Detect which cell encompasses the target text, then output its (x, y) center coordinate. 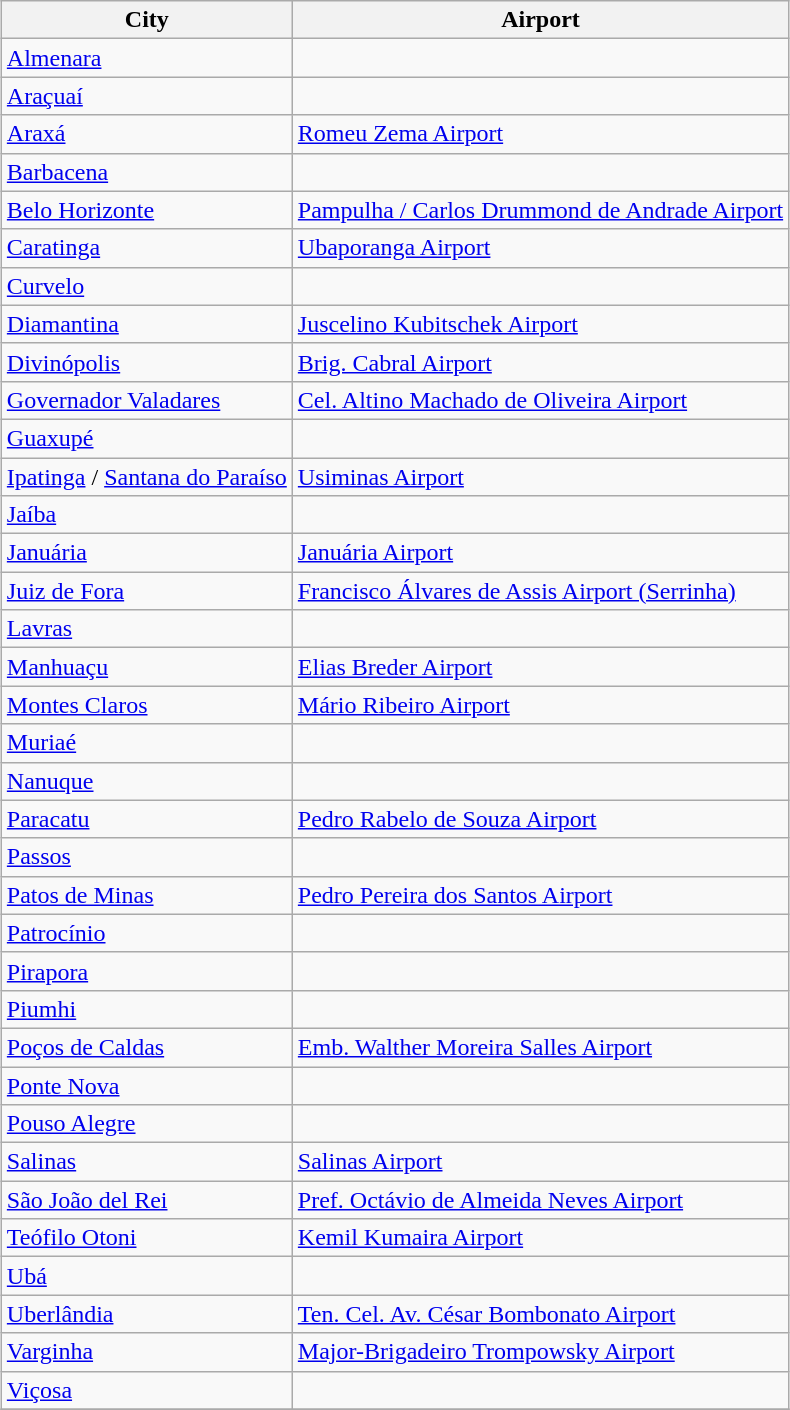
Lavras (146, 629)
Patrocínio (146, 933)
Divinópolis (146, 362)
Pirapora (146, 971)
Juscelino Kubitschek Airport (540, 324)
Belo Horizonte (146, 210)
Januária (146, 553)
Pref. Octávio de Almeida Neves Airport (540, 1200)
Salinas (146, 1162)
Araçuaí (146, 96)
Caratinga (146, 248)
Ponte Nova (146, 1085)
Diamantina (146, 324)
Usiminas Airport (540, 477)
Pedro Rabelo de Souza Airport (540, 819)
Manhuaçu (146, 667)
Montes Claros (146, 705)
Varginha (146, 1352)
Viçosa (146, 1390)
Cel. Altino Machado de Oliveira Airport (540, 400)
Ten. Cel. Av. César Bombonato Airport (540, 1314)
Ubaporanga Airport (540, 248)
Piumhi (146, 1009)
São João del Rei (146, 1200)
Patos de Minas (146, 895)
Uberlândia (146, 1314)
Elias Breder Airport (540, 667)
Ubá (146, 1276)
Jaíba (146, 515)
Juiz de Fora (146, 591)
Passos (146, 857)
Mário Ribeiro Airport (540, 705)
Romeu Zema Airport (540, 134)
Almenara (146, 58)
City (146, 20)
Pedro Pereira dos Santos Airport (540, 895)
Kemil Kumaira Airport (540, 1238)
Francisco Álvares de Assis Airport (Serrinha) (540, 591)
Araxá (146, 134)
Major-Brigadeiro Trompowsky Airport (540, 1352)
Guaxupé (146, 438)
Salinas Airport (540, 1162)
Barbacena (146, 172)
Poços de Caldas (146, 1047)
Governador Valadares (146, 400)
Muriaé (146, 743)
Airport (540, 20)
Pampulha / Carlos Drummond de Andrade Airport (540, 210)
Brig. Cabral Airport (540, 362)
Nanuque (146, 781)
Emb. Walther Moreira Salles Airport (540, 1047)
Teófilo Otoni (146, 1238)
Paracatu (146, 819)
Januária Airport (540, 553)
Pouso Alegre (146, 1124)
Ipatinga / Santana do Paraíso (146, 477)
Curvelo (146, 286)
